Capture the cell that displays the provided text and extract its [X, Y] central coordinate. 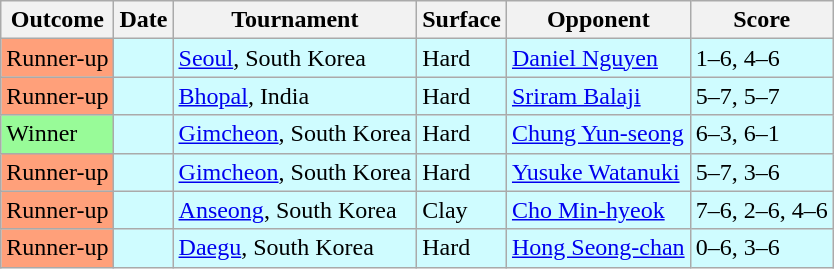
Anseong, South Korea [295, 210]
Daniel Nguyen [598, 58]
Outcome [58, 20]
Winner [58, 134]
Date [144, 20]
Score [762, 20]
Surface [462, 20]
1–6, 4–6 [762, 58]
Opponent [598, 20]
Chung Yun-seong [598, 134]
5–7, 5–7 [762, 96]
0–6, 3–6 [762, 248]
Clay [462, 210]
Cho Min-hyeok [598, 210]
Sriram Balaji [598, 96]
5–7, 3–6 [762, 172]
Yusuke Watanuki [598, 172]
Tournament [295, 20]
Seoul, South Korea [295, 58]
7–6, 2–6, 4–6 [762, 210]
Daegu, South Korea [295, 248]
Hong Seong-chan [598, 248]
Bhopal, India [295, 96]
6–3, 6–1 [762, 134]
